Return the [x, y] coordinate for the center point of the cell that contains the specified text.  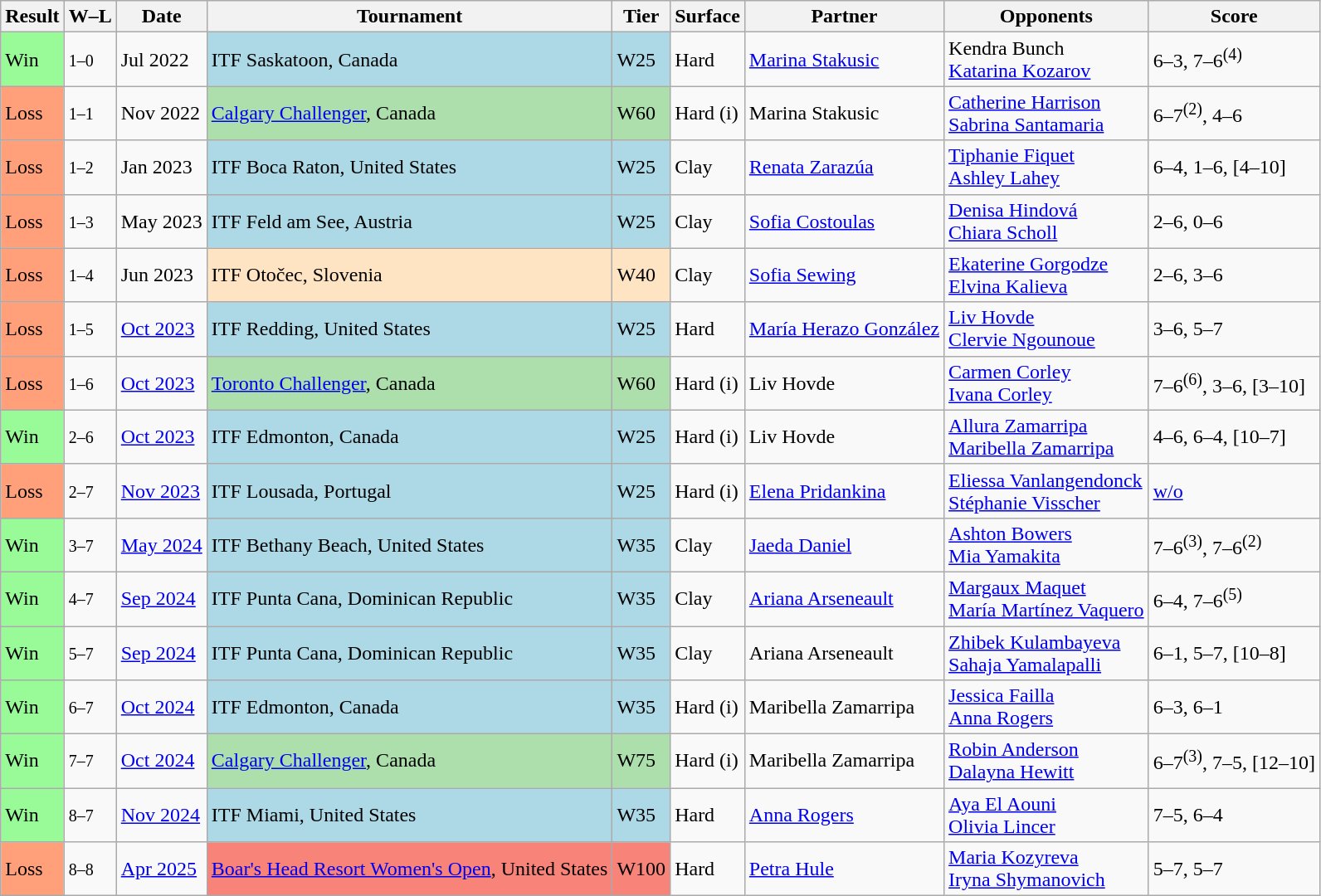
3–6, 5–7 [1234, 329]
1–6 [90, 383]
4–6, 6–4, [10–7] [1234, 436]
7–6(6), 3–6, [3–10] [1234, 383]
Jessica Failla Anna Rogers [1047, 707]
Tiphanie Fiquet Ashley Lahey [1047, 168]
Allura Zamarripa Maribella Zamarripa [1047, 436]
ITF Lousada, Portugal [410, 491]
Surface [708, 17]
Liv Hovde Clervie Ngounoue [1047, 329]
7–7 [90, 762]
Aya El Aouni Olivia Lincer [1047, 815]
7–6(3), 7–6(2) [1234, 544]
W40 [641, 275]
Ashton Bowers Mia Yamakita [1047, 544]
w/o [1234, 491]
ITF Saskatoon, Canada [410, 60]
Result [32, 17]
Kendra Bunch Katarina Kozarov [1047, 60]
1–3 [90, 221]
Petra Hule [844, 869]
6–7(2), 4–6 [1234, 113]
4–7 [90, 599]
6–7(3), 7–5, [12–10] [1234, 762]
Eliessa Vanlangendonck Stéphanie Visscher [1047, 491]
Nov 2023 [161, 491]
6–7 [90, 707]
8–7 [90, 815]
Elena Pridankina [844, 491]
Tournament [410, 17]
Zhibek Kulambayeva Sahaja Yamalapalli [1047, 652]
6–3, 6–1 [1234, 707]
ITF Boca Raton, United States [410, 168]
W–L [90, 17]
2–6, 0–6 [1234, 221]
Anna Rogers [844, 815]
Apr 2025 [161, 869]
Opponents [1047, 17]
Jul 2022 [161, 60]
6–1, 5–7, [10–8] [1234, 652]
Nov 2022 [161, 113]
1–0 [90, 60]
Sofia Costoulas [844, 221]
W100 [641, 869]
Jun 2023 [161, 275]
Date [161, 17]
Margaux Maquet María Martínez Vaquero [1047, 599]
ITF Feld am See, Austria [410, 221]
6–4, 7–6(5) [1234, 599]
Nov 2024 [161, 815]
1–2 [90, 168]
Ekaterine Gorgodze Elvina Kalieva [1047, 275]
1–5 [90, 329]
Carmen Corley Ivana Corley [1047, 383]
5–7 [90, 652]
3–7 [90, 544]
1–1 [90, 113]
ITF Otočec, Slovenia [410, 275]
ITF Miami, United States [410, 815]
6–3, 7–6(4) [1234, 60]
Jan 2023 [161, 168]
1–4 [90, 275]
ITF Bethany Beach, United States [410, 544]
Catherine Harrison Sabrina Santamaria [1047, 113]
María Herazo González [844, 329]
Denisa Hindová Chiara Scholl [1047, 221]
2–6 [90, 436]
7–5, 6–4 [1234, 815]
Partner [844, 17]
Jaeda Daniel [844, 544]
Toronto Challenger, Canada [410, 383]
Renata Zarazúa [844, 168]
May 2023 [161, 221]
6–4, 1–6, [4–10] [1234, 168]
2–6, 3–6 [1234, 275]
Sofia Sewing [844, 275]
5–7, 5–7 [1234, 869]
Score [1234, 17]
Boar's Head Resort Women's Open, United States [410, 869]
Tier [641, 17]
2–7 [90, 491]
Maria Kozyreva Iryna Shymanovich [1047, 869]
ITF Redding, United States [410, 329]
Robin Anderson Dalayna Hewitt [1047, 762]
May 2024 [161, 544]
W75 [641, 762]
8–8 [90, 869]
